Return [x, y] of the center of cell containing provided text 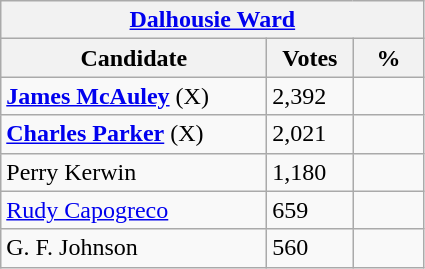
2,021 [310, 134]
1,180 [310, 172]
659 [310, 210]
Votes [310, 58]
Charles Parker (X) [134, 134]
Dalhousie Ward [212, 20]
2,392 [310, 96]
560 [310, 248]
Candidate [134, 58]
Rudy Capogreco [134, 210]
% [388, 58]
G. F. Johnson [134, 248]
Perry Kerwin [134, 172]
James McAuley (X) [134, 96]
